Capture the cell that displays the provided text and extract its (X, Y) central coordinate. 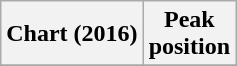
Chart (2016) (72, 34)
Peak position (189, 34)
